Output the [x, y] coordinate of the center of the cell containing the given text.  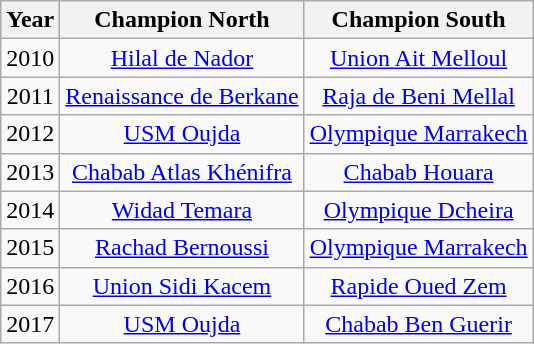
Widad Temara [182, 210]
2010 [30, 58]
2017 [30, 324]
Chabab Ben Guerir [418, 324]
Renaissance de Berkane [182, 96]
Chabab Atlas Khénifra [182, 172]
Olympique Dcheira [418, 210]
Champion North [182, 20]
2011 [30, 96]
Rachad Bernoussi [182, 248]
Union Sidi Kacem [182, 286]
Union Ait Melloul [418, 58]
Hilal de Nador [182, 58]
Champion South [418, 20]
2015 [30, 248]
Raja de Beni Mellal [418, 96]
Chabab Houara [418, 172]
Rapide Oued Zem [418, 286]
2014 [30, 210]
2013 [30, 172]
2012 [30, 134]
2016 [30, 286]
Year [30, 20]
